Identify which cell holds the provided text, then report its (x, y) central coordinate. 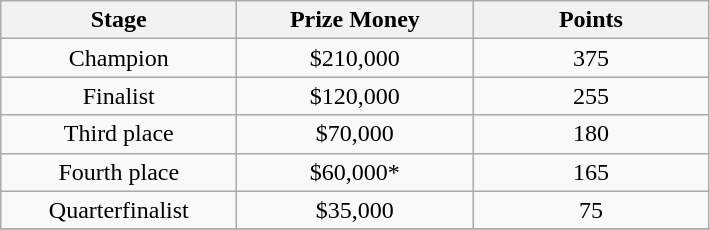
Champion (119, 58)
$35,000 (355, 210)
375 (591, 58)
Third place (119, 134)
$210,000 (355, 58)
Points (591, 20)
$60,000* (355, 172)
180 (591, 134)
Prize Money (355, 20)
255 (591, 96)
Stage (119, 20)
$120,000 (355, 96)
165 (591, 172)
$70,000 (355, 134)
75 (591, 210)
Quarterfinalist (119, 210)
Fourth place (119, 172)
Finalist (119, 96)
